Return the (x, y) coordinate for the center point of the cell that contains the specified text.  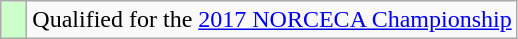
Qualified for the 2017 NORCECA Championship (272, 20)
